Scan for the cell matching the given text and deliver its (x, y) coordinate at center. 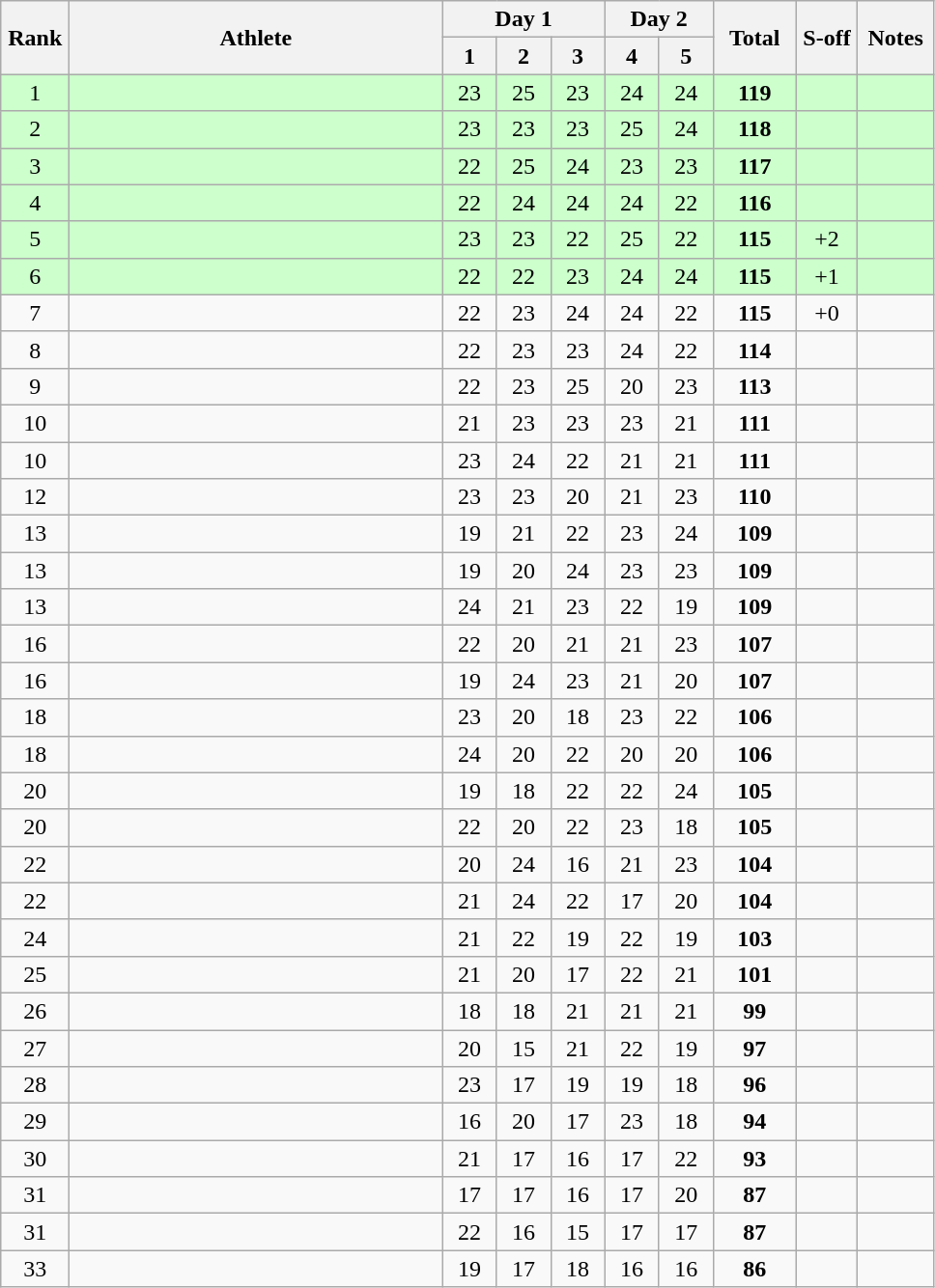
+1 (827, 276)
96 (754, 1085)
Total (754, 38)
110 (754, 497)
116 (754, 203)
9 (35, 386)
33 (35, 1269)
30 (35, 1159)
+2 (827, 239)
119 (754, 93)
29 (35, 1122)
6 (35, 276)
Day 1 (524, 19)
7 (35, 313)
118 (754, 129)
8 (35, 350)
Rank (35, 38)
86 (754, 1269)
99 (754, 1011)
+0 (827, 313)
114 (754, 350)
93 (754, 1159)
117 (754, 166)
Notes (896, 38)
113 (754, 386)
97 (754, 1048)
28 (35, 1085)
27 (35, 1048)
94 (754, 1122)
S-off (827, 38)
Day 2 (659, 19)
Athlete (256, 38)
26 (35, 1011)
103 (754, 938)
101 (754, 974)
12 (35, 497)
